Extract the [X, Y] coordinate from the center of the cell holding the provided text.  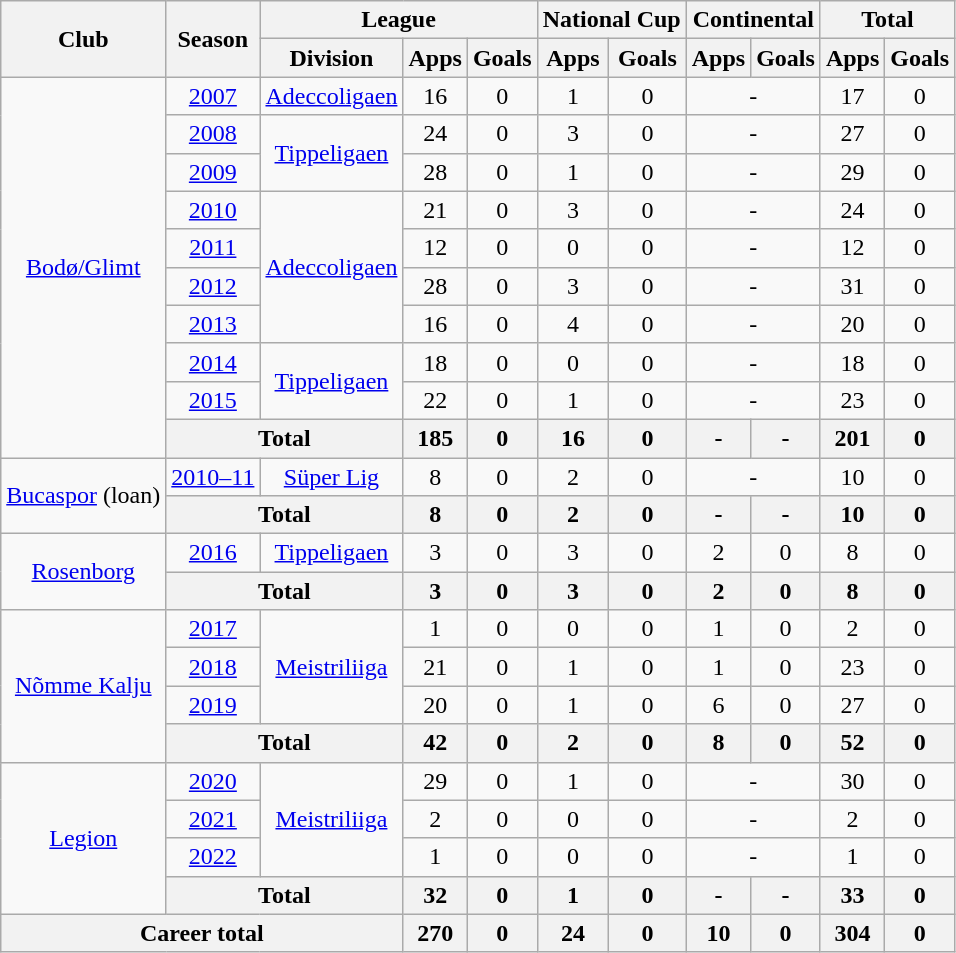
2016 [213, 553]
2013 [213, 324]
17 [852, 96]
31 [852, 286]
Season [213, 39]
2012 [213, 286]
Club [84, 39]
6 [718, 705]
4 [573, 324]
2014 [213, 362]
201 [852, 438]
30 [852, 781]
22 [435, 400]
304 [852, 933]
32 [435, 895]
National Cup [612, 20]
Bodø/Glimt [84, 268]
Legion [84, 838]
185 [435, 438]
2021 [213, 819]
2008 [213, 134]
2019 [213, 705]
Division [332, 58]
2010–11 [213, 477]
Nõmme Kalju [84, 686]
33 [852, 895]
270 [435, 933]
2010 [213, 210]
Career total [202, 933]
2017 [213, 629]
52 [852, 743]
2007 [213, 96]
Bucaspor (loan) [84, 496]
42 [435, 743]
2020 [213, 781]
2018 [213, 667]
Süper Lig [332, 477]
2009 [213, 172]
Continental [753, 20]
2022 [213, 857]
League [398, 20]
2015 [213, 400]
2011 [213, 248]
Rosenborg [84, 572]
